Determine the (x, y) coordinate at the center of the cell enclosing the given text.  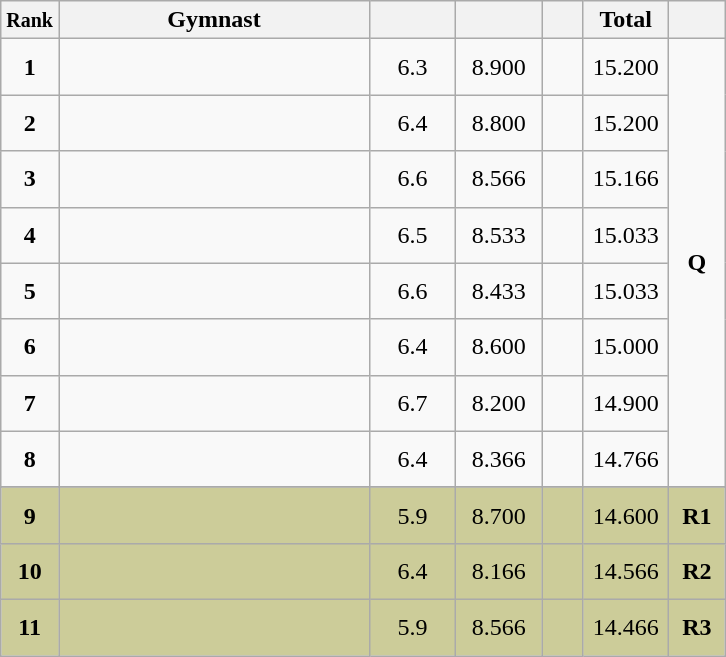
15.000 (626, 347)
6.5 (413, 235)
14.466 (626, 627)
6.7 (413, 403)
14.566 (626, 571)
8.600 (499, 347)
8.200 (499, 403)
R3 (697, 627)
11 (30, 627)
8 (30, 459)
5 (30, 291)
10 (30, 571)
8.800 (499, 123)
8.433 (499, 291)
8.900 (499, 67)
6 (30, 347)
Gymnast (214, 20)
8.166 (499, 571)
14.600 (626, 515)
3 (30, 179)
8.533 (499, 235)
Total (626, 20)
R1 (697, 515)
Q (697, 263)
Rank (30, 20)
14.766 (626, 459)
7 (30, 403)
14.900 (626, 403)
15.166 (626, 179)
6.3 (413, 67)
8.700 (499, 515)
2 (30, 123)
8.366 (499, 459)
1 (30, 67)
R2 (697, 571)
4 (30, 235)
9 (30, 515)
